Determine the (X, Y) coordinate at the center of the cell enclosing the given text.  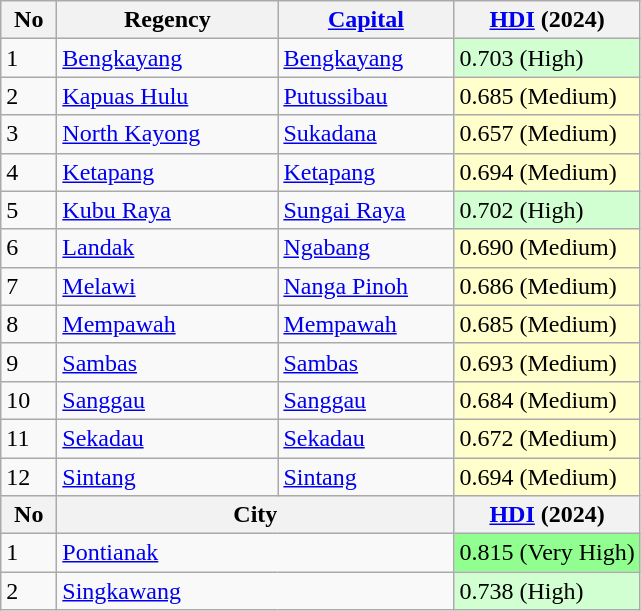
9 (29, 362)
0.738 (High) (547, 591)
Sungai Raya (366, 210)
11 (29, 438)
7 (29, 286)
12 (29, 477)
0.684 (Medium) (547, 400)
Landak (168, 248)
0.690 (Medium) (547, 248)
Pontianak (256, 553)
8 (29, 324)
0.657 (Medium) (547, 134)
Kubu Raya (168, 210)
Regency (168, 20)
4 (29, 172)
Ngabang (366, 248)
0.702 (High) (547, 210)
Sukadana (366, 134)
5 (29, 210)
Putussibau (366, 96)
Melawi (168, 286)
3 (29, 134)
Capital (366, 20)
0.672 (Medium) (547, 438)
Nanga Pinoh (366, 286)
0.815 (Very High) (547, 553)
0.686 (Medium) (547, 286)
Kapuas Hulu (168, 96)
North Kayong (168, 134)
10 (29, 400)
0.693 (Medium) (547, 362)
City (256, 515)
Singkawang (256, 591)
6 (29, 248)
0.703 (High) (547, 58)
